Find where the given text appears and provide that cell's center as (x, y) coordinate. 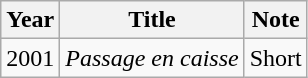
2001 (30, 58)
Note (276, 20)
Title (152, 20)
Passage en caisse (152, 58)
Short (276, 58)
Year (30, 20)
